Scan for the cell matching the given text and deliver its (X, Y) coordinate at center. 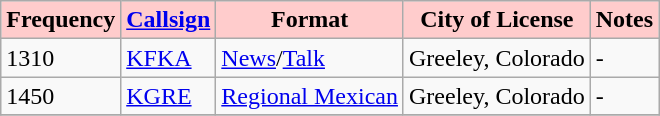
KGRE (168, 96)
1450 (61, 96)
City of License (496, 20)
1310 (61, 58)
Format (310, 20)
Callsign (168, 20)
News/Talk (310, 58)
Frequency (61, 20)
KFKA (168, 58)
Notes (624, 20)
Regional Mexican (310, 96)
